Return the (X, Y) coordinate for the center point of the cell that contains the specified text.  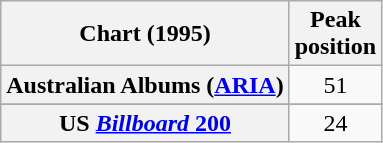
Chart (1995) (145, 34)
51 (335, 85)
24 (335, 123)
US Billboard 200 (145, 123)
Peakposition (335, 34)
Australian Albums (ARIA) (145, 85)
